Scan for the cell matching the given text and deliver its [x, y] coordinate at center. 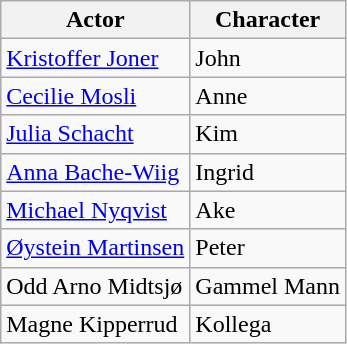
Anne [268, 96]
John [268, 58]
Ingrid [268, 172]
Michael Nyqvist [96, 210]
Peter [268, 248]
Odd Arno Midtsjø [96, 286]
Kristoffer Joner [96, 58]
Cecilie Mosli [96, 96]
Kollega [268, 324]
Gammel Mann [268, 286]
Ake [268, 210]
Kim [268, 134]
Actor [96, 20]
Anna Bache-Wiig [96, 172]
Øystein Martinsen [96, 248]
Character [268, 20]
Magne Kipperrud [96, 324]
Julia Schacht [96, 134]
